Capture the cell that displays the provided text and extract its (x, y) central coordinate. 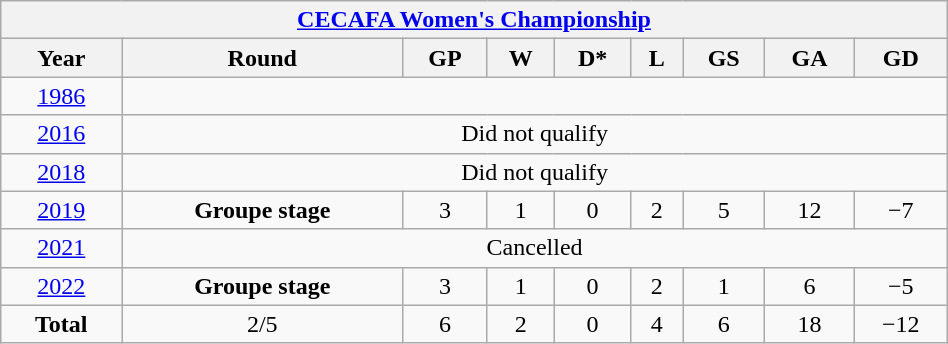
12 (810, 210)
D* (592, 58)
2018 (62, 172)
GA (810, 58)
−5 (900, 286)
18 (810, 324)
5 (724, 210)
Cancelled (534, 248)
CECAFA Women's Championship (474, 20)
2/5 (262, 324)
GS (724, 58)
−12 (900, 324)
1986 (62, 96)
Year (62, 58)
−7 (900, 210)
Total (62, 324)
L (657, 58)
GP (446, 58)
GD (900, 58)
W (520, 58)
2022 (62, 286)
4 (657, 324)
2019 (62, 210)
2021 (62, 248)
Round (262, 58)
2016 (62, 134)
